Search for the cell housing the specified text and yield its [x, y] center coordinate. 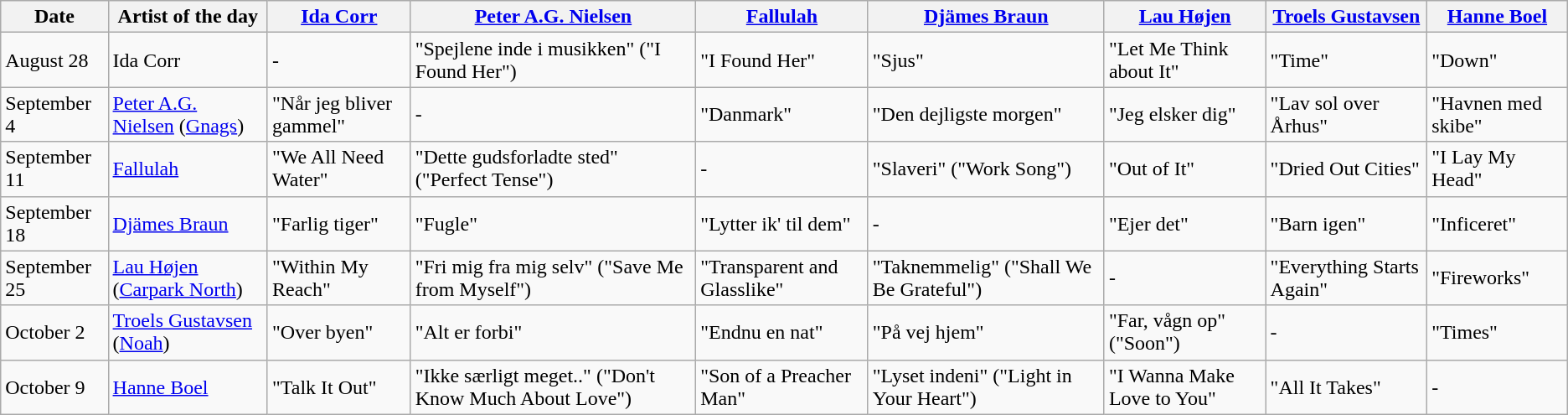
"Ikke særligt meget.." ("Don't Know Much About Love") [553, 387]
"Lav sol over Århus" [1347, 114]
"Let Me Think about It" [1184, 60]
September 25 [54, 278]
Troels Gustavsen [1347, 17]
"Den dejligste morgen" [986, 114]
"Taknemmelig" ("Shall We Be Grateful") [986, 278]
"Ejer det" [1184, 223]
Date [54, 17]
"Out of It" [1184, 169]
"Dried Out Cities" [1347, 169]
October 9 [54, 387]
"Everything Starts Again" [1347, 278]
Peter A.G. Nielsen (Gnags) [188, 114]
"Fri mig fra mig selv" ("Save Me from Myself") [553, 278]
Lau Højen (Carpark North) [188, 278]
"Barn igen" [1347, 223]
"Down" [1498, 60]
October 2 [54, 332]
"Transparent and Glasslike" [782, 278]
"Talk It Out" [338, 387]
"Times" [1498, 332]
"Inficeret" [1498, 223]
"Time" [1347, 60]
"Slaveri" ("Work Song") [986, 169]
"I Wanna Make Love to You" [1184, 387]
"Far, vågn op" ("Soon") [1184, 332]
"Farlig tiger" [338, 223]
"Når jeg bliver gammel" [338, 114]
September 4 [54, 114]
September 11 [54, 169]
"Spejlene inde i musikken" ("I Found Her") [553, 60]
"Dette gudsforladte sted" ("Perfect Tense") [553, 169]
"Lyset indeni" ("Light in Your Heart") [986, 387]
Troels Gustavsen (Noah) [188, 332]
"Endnu en nat" [782, 332]
"I Found Her" [782, 60]
"I Lay My Head" [1498, 169]
"Within My Reach" [338, 278]
Peter A.G. Nielsen [553, 17]
"Over byen" [338, 332]
"Alt er forbi" [553, 332]
"På vej hjem" [986, 332]
"Lytter ik' til dem" [782, 223]
Artist of the day [188, 17]
"We All Need Water" [338, 169]
September 18 [54, 223]
"Danmark" [782, 114]
"Fireworks" [1498, 278]
"All It Takes" [1347, 387]
"Son of a Preacher Man" [782, 387]
"Havnen med skibe" [1498, 114]
"Sjus" [986, 60]
Lau Højen [1184, 17]
"Jeg elsker dig" [1184, 114]
"Fugle" [553, 223]
August 28 [54, 60]
